Pinpoint the cell where the given text exists, returning its [x, y] midpoint coordinate. 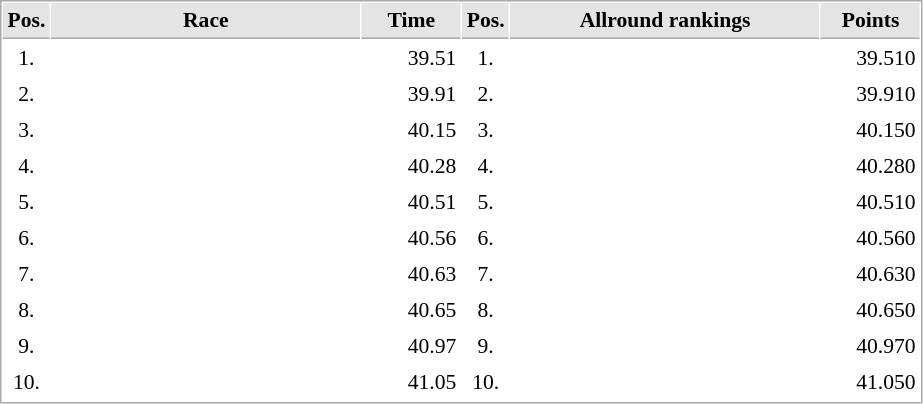
40.280 [870, 165]
39.51 [412, 57]
39.910 [870, 93]
40.28 [412, 165]
40.63 [412, 273]
40.51 [412, 201]
40.560 [870, 237]
40.970 [870, 345]
41.050 [870, 381]
41.05 [412, 381]
40.630 [870, 273]
40.56 [412, 237]
Points [870, 21]
40.510 [870, 201]
40.97 [412, 345]
Allround rankings [666, 21]
40.150 [870, 129]
40.65 [412, 309]
39.91 [412, 93]
39.510 [870, 57]
40.15 [412, 129]
40.650 [870, 309]
Time [412, 21]
Race [206, 21]
